Return the [X, Y] coordinate for the center point of the cell that contains the specified text.  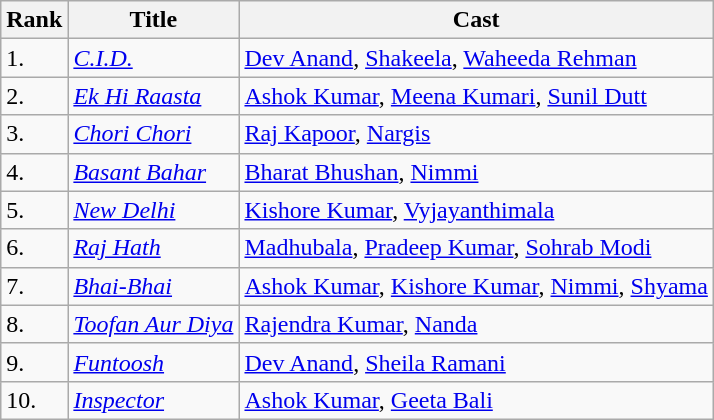
C.I.D. [154, 58]
Ashok Kumar, Kishore Kumar, Nimmi, Shyama [476, 286]
Title [154, 20]
Dev Anand, Shakeela, Waheeda Rehman [476, 58]
Basant Bahar [154, 172]
Rank [34, 20]
9. [34, 362]
6. [34, 248]
Bharat Bhushan, Nimmi [476, 172]
Inspector [154, 400]
Dev Anand, Sheila Ramani [476, 362]
3. [34, 134]
7. [34, 286]
5. [34, 210]
Ek Hi Raasta [154, 96]
Raj Hath [154, 248]
Madhubala, Pradeep Kumar, Sohrab Modi [476, 248]
Cast [476, 20]
Kishore Kumar, Vyjayanthimala [476, 210]
Funtoosh [154, 362]
Chori Chori [154, 134]
Bhai-Bhai [154, 286]
Toofan Aur Diya [154, 324]
Raj Kapoor, Nargis [476, 134]
New Delhi [154, 210]
Ashok Kumar, Geeta Bali [476, 400]
2. [34, 96]
4. [34, 172]
Rajendra Kumar, Nanda [476, 324]
1. [34, 58]
10. [34, 400]
Ashok Kumar, Meena Kumari, Sunil Dutt [476, 96]
8. [34, 324]
